Search for the cell housing the specified text and yield its [X, Y] center coordinate. 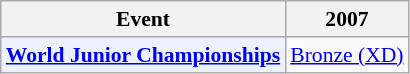
Bronze (XD) [346, 55]
2007 [346, 19]
Event [143, 19]
World Junior Championships [143, 55]
